Identify which cell holds the provided text, then report its (X, Y) central coordinate. 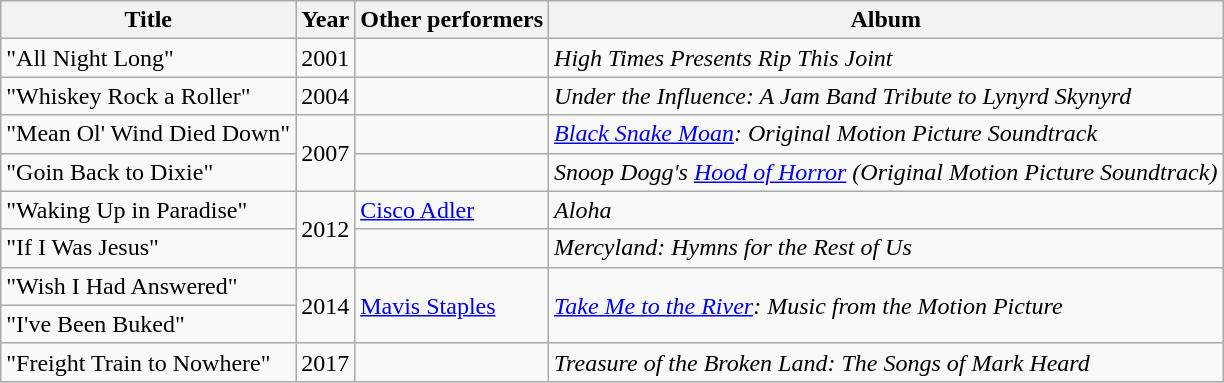
2017 (326, 362)
"I've Been Buked" (148, 324)
Treasure of the Broken Land: The Songs of Mark Heard (886, 362)
"Wish I Had Answered" (148, 286)
High Times Presents Rip This Joint (886, 58)
"Mean Ol' Wind Died Down" (148, 134)
Other performers (452, 20)
Album (886, 20)
2014 (326, 305)
"Goin Back to Dixie" (148, 172)
"Freight Train to Nowhere" (148, 362)
"Waking Up in Paradise" (148, 210)
2012 (326, 229)
Mavis Staples (452, 305)
Take Me to the River: Music from the Motion Picture (886, 305)
2004 (326, 96)
Cisco Adler (452, 210)
Mercyland: Hymns for the Rest of Us (886, 248)
Snoop Dogg's Hood of Horror (Original Motion Picture Soundtrack) (886, 172)
"If I Was Jesus" (148, 248)
2001 (326, 58)
"Whiskey Rock a Roller" (148, 96)
Aloha (886, 210)
Black Snake Moan: Original Motion Picture Soundtrack (886, 134)
Year (326, 20)
2007 (326, 153)
"All Night Long" (148, 58)
Title (148, 20)
Under the Influence: A Jam Band Tribute to Lynyrd Skynyrd (886, 96)
